Return [X, Y] of the center of cell containing provided text 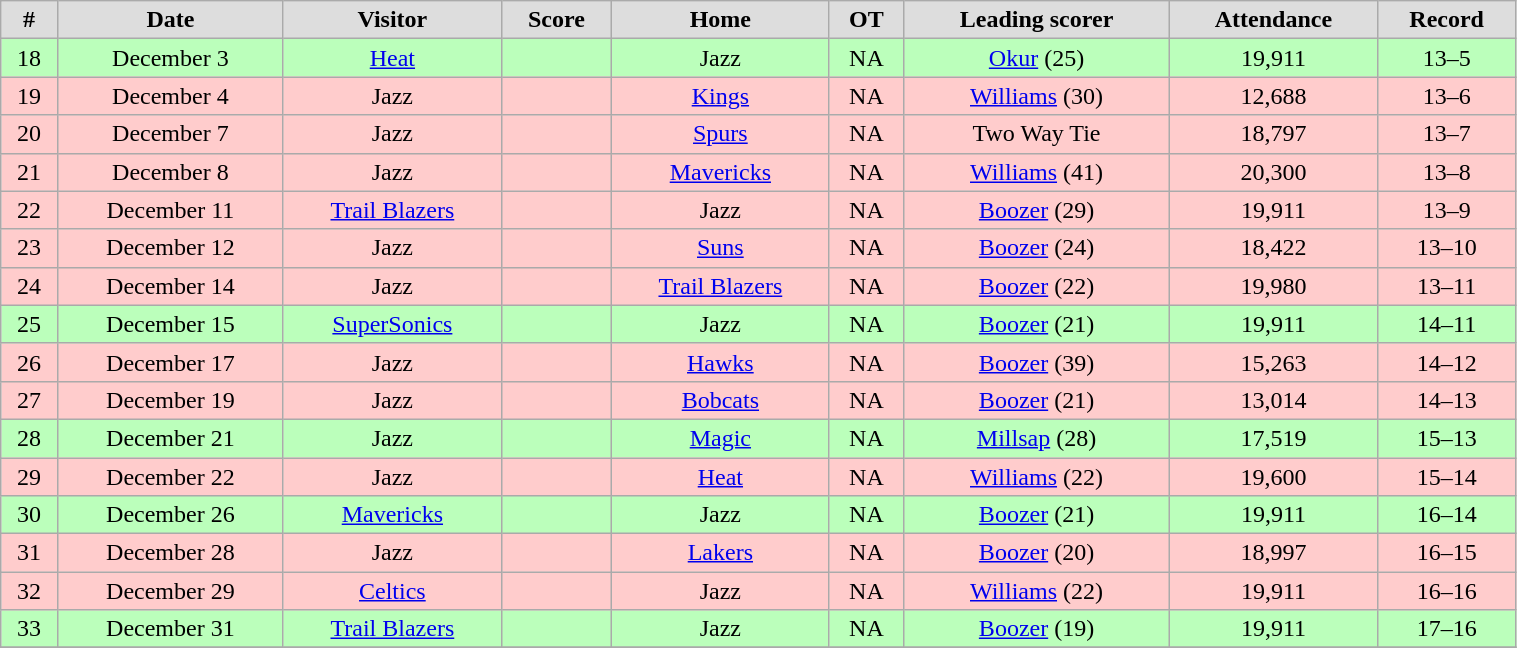
December 4 [170, 96]
16–16 [1446, 591]
Suns [720, 248]
Two Way Tie [1036, 134]
14–13 [1446, 400]
December 26 [170, 515]
Attendance [1274, 20]
Boozer (39) [1036, 362]
Boozer (19) [1036, 629]
Magic [720, 438]
Millsap (28) [1036, 438]
24 [30, 286]
19 [30, 96]
33 [30, 629]
19,980 [1274, 286]
18 [30, 58]
15–13 [1446, 438]
15–14 [1446, 477]
Home [720, 20]
26 [30, 362]
23 [30, 248]
# [30, 20]
18,997 [1274, 553]
December 3 [170, 58]
17,519 [1274, 438]
20,300 [1274, 172]
19,600 [1274, 477]
20 [30, 134]
December 15 [170, 324]
Boozer (22) [1036, 286]
December 29 [170, 591]
December 17 [170, 362]
12,688 [1274, 96]
13–6 [1446, 96]
30 [30, 515]
December 19 [170, 400]
Spurs [720, 134]
16–14 [1446, 515]
Boozer (24) [1036, 248]
18,797 [1274, 134]
Lakers [720, 553]
13–8 [1446, 172]
December 8 [170, 172]
Williams (30) [1036, 96]
SuperSonics [392, 324]
32 [30, 591]
December 7 [170, 134]
December 28 [170, 553]
December 22 [170, 477]
22 [30, 210]
27 [30, 400]
December 14 [170, 286]
Kings [720, 96]
Leading scorer [1036, 20]
Okur (25) [1036, 58]
28 [30, 438]
Celtics [392, 591]
13–10 [1446, 248]
16–15 [1446, 553]
29 [30, 477]
December 31 [170, 629]
Record [1446, 20]
Visitor [392, 20]
15,263 [1274, 362]
13–11 [1446, 286]
18,422 [1274, 248]
Williams (41) [1036, 172]
Date [170, 20]
December 12 [170, 248]
Boozer (29) [1036, 210]
Score [556, 20]
Hawks [720, 362]
Boozer (20) [1036, 553]
December 11 [170, 210]
14–11 [1446, 324]
Bobcats [720, 400]
13–5 [1446, 58]
13–9 [1446, 210]
13–7 [1446, 134]
25 [30, 324]
13,014 [1274, 400]
14–12 [1446, 362]
OT [866, 20]
21 [30, 172]
17–16 [1446, 629]
31 [30, 553]
December 21 [170, 438]
